Determine the (x, y) coordinate at the center of the cell enclosing the given text.  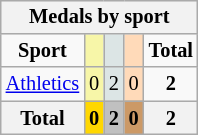
Athletics (42, 84)
Sport (42, 51)
Medals by sport (100, 17)
